Capture the cell that displays the provided text and extract its [X, Y] central coordinate. 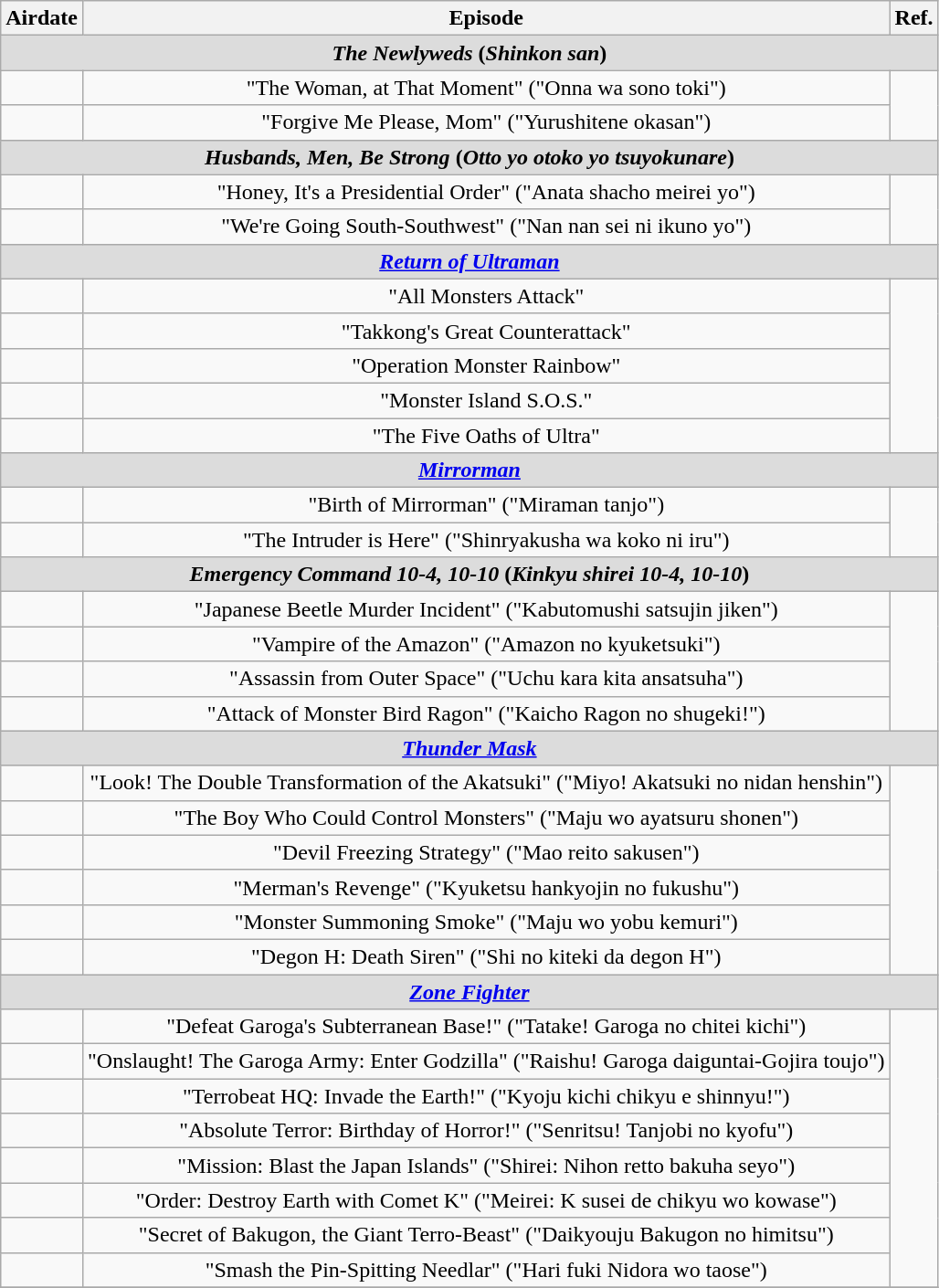
Episode [486, 18]
"Degon H: Death Siren" ("Shi no kiteki da degon H") [486, 956]
"Birth of Mirrorman" ("Miraman tanjo") [486, 505]
"The Intruder is Here" ("Shinryakusha wa koko ni iru") [486, 540]
"Look! The Double Transformation of the Akatsuki" ("Miyo! Akatsuki no nidan henshin") [486, 783]
"Forgive Me Please, Mom" ("Yurushitene okasan") [486, 122]
The Newlyweds (Shinkon san) [469, 53]
"Assassin from Outer Space" ("Uchu kara kita ansatsuha") [486, 679]
"We're Going South-Southwest" ("Nan nan sei ni ikuno yo") [486, 227]
"Monster Summoning Smoke" ("Maju wo yobu kemuri") [486, 922]
"Smash the Pin-Spitting Needlar" ("Hari fuki Nidora wo taose") [486, 1270]
Thunder Mask [469, 748]
"Absolute Terror: Birthday of Horror!" ("Senritsu! Tanjobi no kyofu") [486, 1131]
"Attack of Monster Bird Ragon" ("Kaicho Ragon no shugeki!") [486, 713]
"Order: Destroy Earth with Comet K" ("Meirei: K susei de chikyu wo kowase") [486, 1200]
"Merman's Revenge" ("Kyuketsu hankyojin no fukushu") [486, 887]
"Takkong's Great Counterattack" [486, 331]
"The Boy Who Could Control Monsters" ("Maju wo ayatsuru shonen") [486, 818]
Airdate [42, 18]
"The Five Oaths of Ultra" [486, 436]
"Vampire of the Amazon" ("Amazon no kyuketsuki") [486, 644]
Emergency Command 10-4, 10-10 (Kinkyu shirei 10-4, 10-10) [469, 575]
Ref. [913, 18]
"Honey, It's a Presidential Order" ("Anata shacho meirei yo") [486, 192]
"Mission: Blast the Japan Islands" ("Shirei: Nihon retto bakuha seyo") [486, 1166]
Return of Ultraman [469, 261]
"Secret of Bakugon, the Giant Terro-Beast" ("Daikyouju Bakugon no himitsu") [486, 1235]
"All Monsters Attack" [486, 296]
"Monster Island S.O.S." [486, 400]
"Terrobeat HQ: Invade the Earth!" ("Kyoju kichi chikyu e shinnyu!") [486, 1096]
"Japanese Beetle Murder Incident" ("Kabutomushi satsujin jiken") [486, 609]
"Devil Freezing Strategy" ("Mao reito sakusen") [486, 852]
"Defeat Garoga's Subterranean Base!" ("Tatake! Garoga no chitei kichi") [486, 1027]
Mirrorman [469, 470]
Zone Fighter [469, 991]
"Operation Monster Rainbow" [486, 365]
"The Woman, at That Moment" ("Onna wa sono toki") [486, 88]
Husbands, Men, Be Strong (Otto yo otoko yo tsuyokunare) [469, 157]
"Onslaught! The Garoga Army: Enter Godzilla" ("Raishu! Garoga daiguntai-Gojira toujo") [486, 1061]
